For the text-containing cell, return its midpoint in [X, Y] coordinate format. 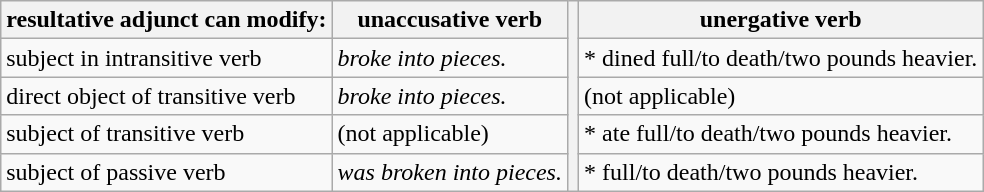
unergative verb [781, 20]
unaccusative verb [450, 20]
was broken into pieces. [450, 172]
subject of transitive verb [166, 134]
* dined full/to death/two pounds heavier. [781, 58]
direct object of transitive verb [166, 96]
* ate full/to death/two pounds heavier. [781, 134]
resultative adjunct can modify: [166, 20]
subject of passive verb [166, 172]
subject in intransitive verb [166, 58]
* full/to death/two pounds heavier. [781, 172]
